Find where the given text appears and provide that cell's center as (x, y) coordinate. 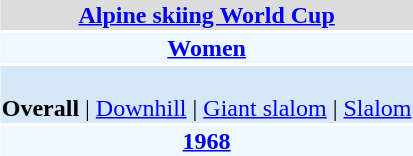
1968 (206, 141)
Overall | Downhill | Giant slalom | Slalom (206, 94)
Women (206, 48)
Alpine skiing World Cup (206, 15)
